Output the (X, Y) coordinate of the center of the cell containing the given text.  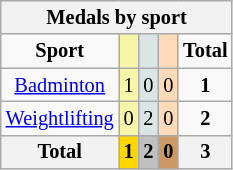
Medals by sport (117, 17)
Sport (60, 51)
3 (205, 152)
Weightlifting (60, 118)
Badminton (60, 85)
